Extract the [X, Y] coordinate from the center of the cell holding the provided text.  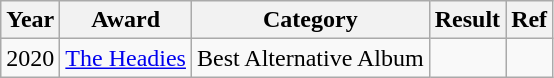
Best Alternative Album [310, 58]
Year [30, 20]
Category [310, 20]
2020 [30, 58]
Result [467, 20]
Award [126, 20]
Ref [530, 20]
The Headies [126, 58]
